From the cell containing the given text, extract its center point as (X, Y) coordinate. 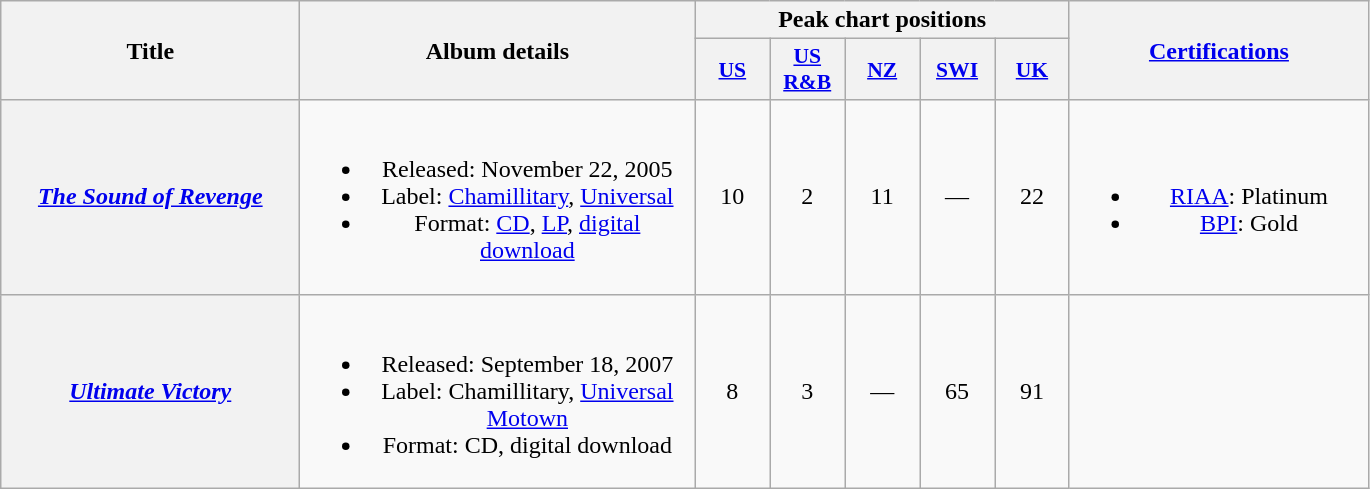
SWI (958, 70)
65 (958, 391)
3 (808, 391)
11 (882, 197)
Peak chart positions (882, 20)
Certifications (1218, 50)
RIAA: PlatinumBPI: Gold (1218, 197)
8 (732, 391)
2 (808, 197)
NZ (882, 70)
US (732, 70)
Released: November 22, 2005Label: Chamillitary, UniversalFormat: CD, LP, digital download (498, 197)
Ultimate Victory (150, 391)
Title (150, 50)
10 (732, 197)
The Sound of Revenge (150, 197)
US R&B (808, 70)
91 (1032, 391)
Album details (498, 50)
22 (1032, 197)
UK (1032, 70)
Released: September 18, 2007Label: Chamillitary, Universal MotownFormat: CD, digital download (498, 391)
